Scan for the cell matching the given text and deliver its [X, Y] coordinate at center. 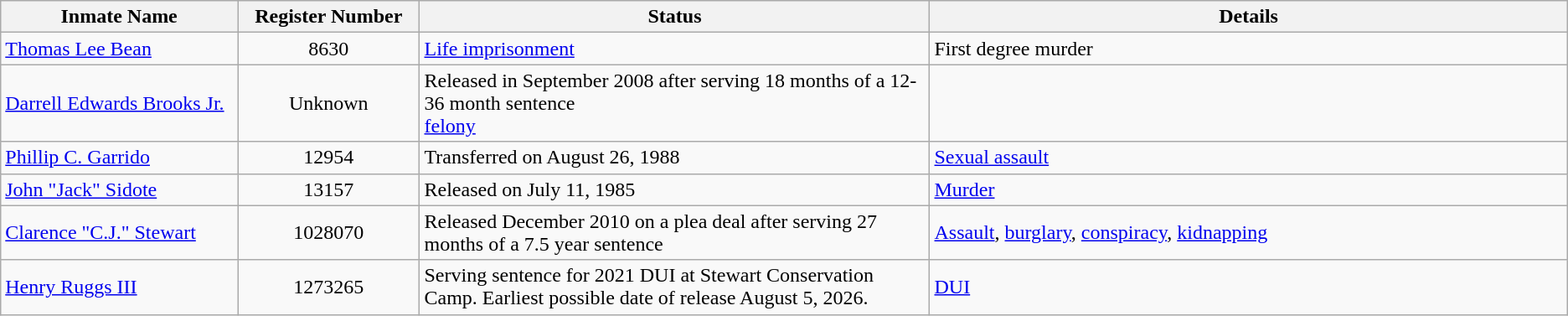
Phillip C. Garrido [119, 158]
Assault, burglary, conspiracy, kidnapping [1248, 233]
13157 [328, 189]
Released December 2010 on a plea deal after serving 27 months of a 7.5 year sentence [675, 233]
First degree murder [1248, 49]
Darrell Edwards Brooks Jr. [119, 103]
1028070 [328, 233]
Status [675, 17]
Henry Ruggs III [119, 287]
Murder [1248, 189]
8630 [328, 49]
Inmate Name [119, 17]
Life imprisonment [675, 49]
Thomas Lee Bean [119, 49]
12954 [328, 158]
Unknown [328, 103]
Released on July 11, 1985 [675, 189]
Sexual assault [1248, 158]
Serving sentence for 2021 DUI at Stewart Conservation Camp. Earliest possible date of release August 5, 2026. [675, 287]
Released in September 2008 after serving 18 months of a 12-36 month sentencefelony [675, 103]
Clarence "C.J." Stewart [119, 233]
John "Jack" Sidote [119, 189]
Transferred on August 26, 1988 [675, 158]
Register Number [328, 17]
DUI [1248, 287]
1273265 [328, 287]
Details [1248, 17]
